Search for the cell housing the specified text and yield its (X, Y) center coordinate. 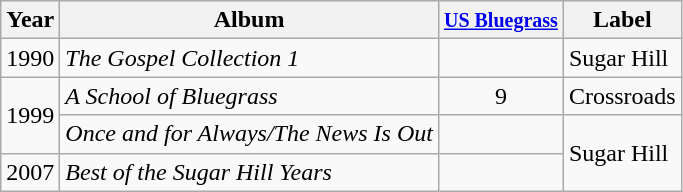
1990 (30, 58)
Year (30, 20)
Crossroads (622, 96)
2007 (30, 172)
Label (622, 20)
US Bluegrass (500, 20)
The Gospel Collection 1 (250, 58)
1999 (30, 115)
Album (250, 20)
Best of the Sugar Hill Years (250, 172)
A School of Bluegrass (250, 96)
9 (500, 96)
Once and for Always/The News Is Out (250, 134)
